Identify which cell holds the provided text, then report its [x, y] central coordinate. 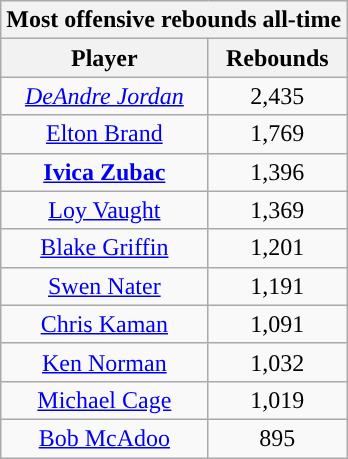
Blake Griffin [104, 248]
Most offensive rebounds all-time [174, 20]
1,769 [278, 134]
1,191 [278, 286]
Ivica Zubac [104, 172]
Ken Norman [104, 362]
Loy Vaught [104, 210]
895 [278, 438]
1,091 [278, 324]
Elton Brand [104, 134]
1,396 [278, 172]
Rebounds [278, 58]
Michael Cage [104, 400]
Bob McAdoo [104, 438]
Player [104, 58]
1,032 [278, 362]
1,019 [278, 400]
2,435 [278, 96]
Chris Kaman [104, 324]
1,201 [278, 248]
Swen Nater [104, 286]
DeAndre Jordan [104, 96]
1,369 [278, 210]
